Find where the given text appears and provide that cell's center as (X, Y) coordinate. 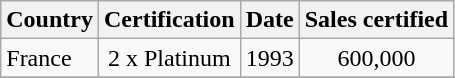
2 x Platinum (169, 58)
1993 (270, 58)
France (50, 58)
Certification (169, 20)
600,000 (376, 58)
Date (270, 20)
Country (50, 20)
Sales certified (376, 20)
